Locate the cell with the specified text and output its [x, y] center coordinate. 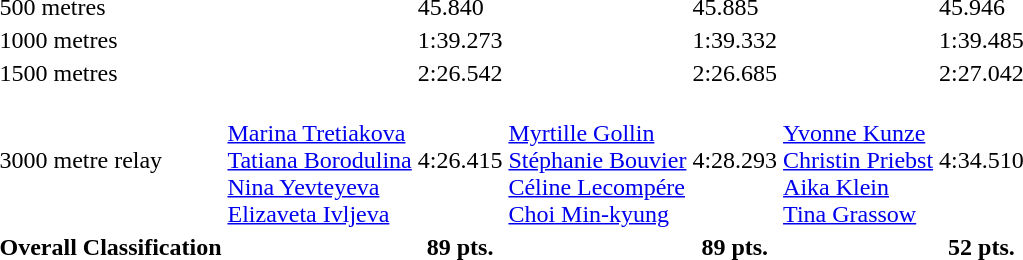
1:39.273 [460, 40]
1:39.332 [735, 40]
Myrtille GollinStéphanie BouvierCéline LecompéreChoi Min-kyung [598, 160]
Marina TretiakovaTatiana BorodulinaNina YevteyevaElizaveta Ivljeva [320, 160]
Yvonne KunzeChristin PriebstAika KleinTina Grassow [858, 160]
2:26.685 [735, 73]
4:28.293 [735, 160]
2:26.542 [460, 73]
4:26.415 [460, 160]
